For the text-containing cell, return its midpoint in [X, Y] coordinate format. 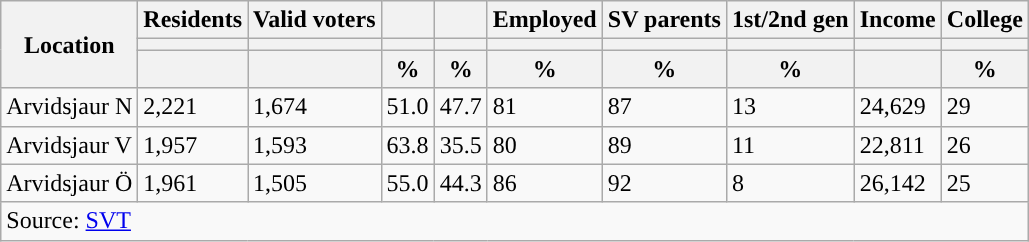
51.0 [408, 107]
26,142 [898, 183]
Arvidsjaur V [70, 145]
44.3 [460, 183]
89 [664, 145]
13 [790, 107]
24,629 [898, 107]
11 [790, 145]
1,957 [193, 145]
1,505 [315, 183]
92 [664, 183]
63.8 [408, 145]
29 [984, 107]
26 [984, 145]
Income [898, 20]
SV parents [664, 20]
22,811 [898, 145]
2,221 [193, 107]
25 [984, 183]
1st/2nd gen [790, 20]
Source: SVT [515, 221]
1,961 [193, 183]
8 [790, 183]
Arvidsjaur Ö [70, 183]
55.0 [408, 183]
86 [544, 183]
College [984, 20]
1,593 [315, 145]
1,674 [315, 107]
Employed [544, 20]
Residents [193, 20]
Arvidsjaur N [70, 107]
35.5 [460, 145]
Valid voters [315, 20]
81 [544, 107]
Location [70, 44]
47.7 [460, 107]
87 [664, 107]
80 [544, 145]
